Output the (X, Y) coordinate of the center of the cell containing the given text.  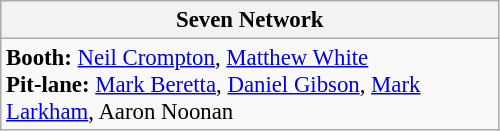
Seven Network (250, 20)
Booth: Neil Crompton, Matthew WhitePit-lane: Mark Beretta, Daniel Gibson, Mark Larkham, Aaron Noonan (250, 85)
